Detect which cell encompasses the target text, then output its [x, y] center coordinate. 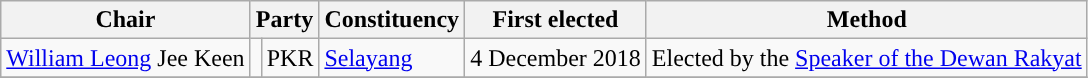
Chair [126, 20]
4 December 2018 [556, 58]
Constituency [392, 20]
First elected [556, 20]
Method [866, 20]
Elected by the Speaker of the Dewan Rakyat [866, 58]
Selayang [392, 58]
Party [284, 20]
William Leong Jee Keen [126, 58]
PKR [290, 58]
